For the text-containing cell, return its midpoint in [x, y] coordinate format. 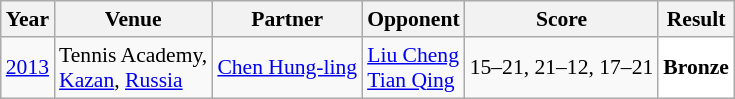
2013 [28, 68]
Opponent [414, 19]
Result [696, 19]
Tennis Academy,Kazan, Russia [133, 68]
Score [562, 19]
Bronze [696, 68]
Partner [287, 19]
Liu Cheng Tian Qing [414, 68]
15–21, 21–12, 17–21 [562, 68]
Year [28, 19]
Chen Hung-ling [287, 68]
Venue [133, 19]
